Find where the given text appears and provide that cell's center as [x, y] coordinate. 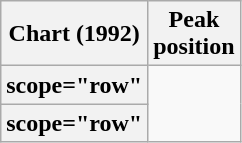
Chart (1992) [74, 34]
Peakposition [194, 34]
